Locate the cell with the specified text and output its [X, Y] center coordinate. 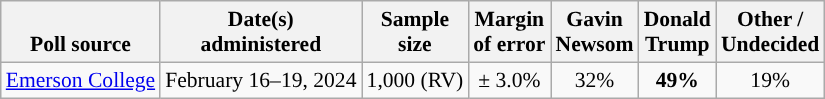
DonaldTrump [678, 32]
49% [678, 80]
Marginof error [509, 32]
GavinNewsom [594, 32]
February 16–19, 2024 [260, 80]
Poll source [80, 32]
32% [594, 80]
1,000 (RV) [416, 80]
Other /Undecided [770, 32]
Emerson College [80, 80]
Date(s)administered [260, 32]
Samplesize [416, 32]
± 3.0% [509, 80]
19% [770, 80]
